Capture the cell that displays the provided text and extract its (x, y) central coordinate. 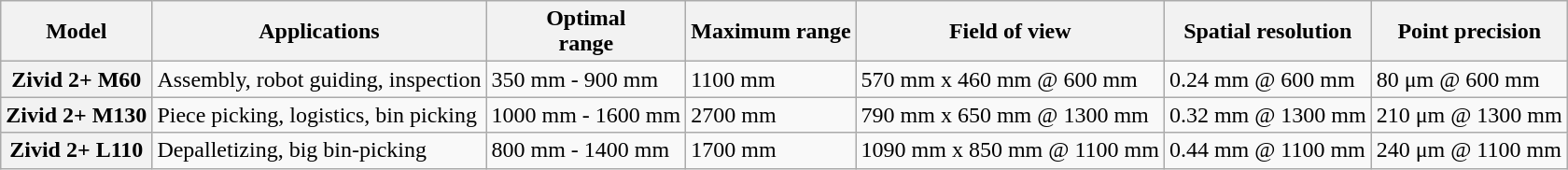
Zivid 2+ L110 (77, 150)
Applications (319, 32)
1700 mm (771, 150)
350 mm - 900 mm (586, 79)
Point precision (1469, 32)
2700 mm (771, 115)
Depalletizing, big bin-picking (319, 150)
800 mm - 1400 mm (586, 150)
Model (77, 32)
240 μm @ 1100 mm (1469, 150)
Spatial resolution (1267, 32)
0.44 mm @ 1100 mm (1267, 150)
Zivid 2+ M60 (77, 79)
Maximum range (771, 32)
0.32 mm @ 1300 mm (1267, 115)
210 μm @ 1300 mm (1469, 115)
0.24 mm @ 600 mm (1267, 79)
790 mm x 650 mm @ 1300 mm (1010, 115)
Piece picking, logistics, bin picking (319, 115)
1090 mm x 850 mm @ 1100 mm (1010, 150)
1000 mm - 1600 mm (586, 115)
Assembly, robot guiding, inspection (319, 79)
80 μm @ 600 mm (1469, 79)
1100 mm (771, 79)
Optimalrange (586, 32)
Field of view (1010, 32)
570 mm x 460 mm @ 600 mm (1010, 79)
Zivid 2+ M130 (77, 115)
